Determine the (x, y) coordinate at the center of the cell enclosing the given text.  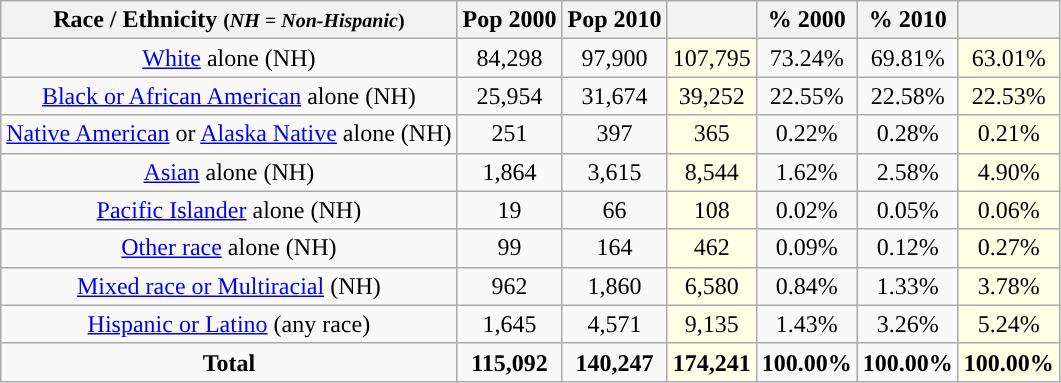
Pop 2010 (614, 20)
0.02% (806, 210)
140,247 (614, 362)
Pacific Islander alone (NH) (229, 210)
0.06% (1008, 210)
19 (510, 210)
Total (229, 362)
73.24% (806, 58)
3.26% (908, 324)
% 2000 (806, 20)
Mixed race or Multiracial (NH) (229, 286)
174,241 (712, 362)
3,615 (614, 172)
1.33% (908, 286)
22.53% (1008, 96)
31,674 (614, 96)
9,135 (712, 324)
1.43% (806, 324)
6,580 (712, 286)
0.27% (1008, 248)
Pop 2000 (510, 20)
Other race alone (NH) (229, 248)
Race / Ethnicity (NH = Non-Hispanic) (229, 20)
66 (614, 210)
1,860 (614, 286)
5.24% (1008, 324)
99 (510, 248)
63.01% (1008, 58)
Hispanic or Latino (any race) (229, 324)
107,795 (712, 58)
1.62% (806, 172)
Native American or Alaska Native alone (NH) (229, 134)
8,544 (712, 172)
4,571 (614, 324)
251 (510, 134)
3.78% (1008, 286)
0.09% (806, 248)
39,252 (712, 96)
22.58% (908, 96)
962 (510, 286)
Black or African American alone (NH) (229, 96)
84,298 (510, 58)
0.28% (908, 134)
115,092 (510, 362)
0.22% (806, 134)
22.55% (806, 96)
% 2010 (908, 20)
4.90% (1008, 172)
1,864 (510, 172)
365 (712, 134)
1,645 (510, 324)
0.12% (908, 248)
25,954 (510, 96)
0.84% (806, 286)
397 (614, 134)
462 (712, 248)
2.58% (908, 172)
White alone (NH) (229, 58)
108 (712, 210)
69.81% (908, 58)
164 (614, 248)
Asian alone (NH) (229, 172)
97,900 (614, 58)
0.21% (1008, 134)
0.05% (908, 210)
